Search for the cell housing the specified text and yield its (x, y) center coordinate. 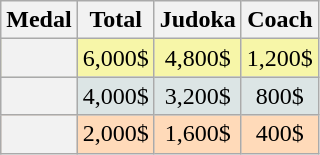
Judoka (198, 20)
400$ (280, 134)
2,000$ (116, 134)
4,800$ (198, 58)
3,200$ (198, 96)
Medal (39, 20)
Coach (280, 20)
1,600$ (198, 134)
6,000$ (116, 58)
Total (116, 20)
800$ (280, 96)
1,200$ (280, 58)
4,000$ (116, 96)
